Return the [X, Y] coordinate for the center point of the cell that contains the specified text.  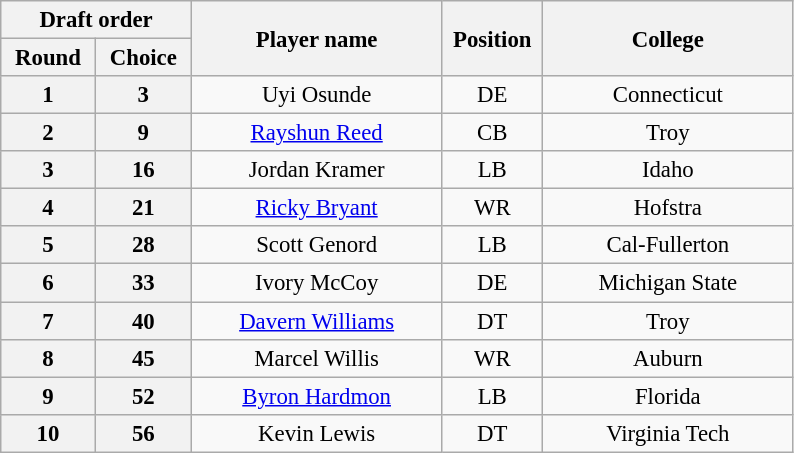
16 [143, 170]
52 [143, 396]
Uyi Osunde [316, 95]
45 [143, 358]
Hofstra [668, 208]
Player name [316, 38]
4 [48, 208]
Choice [143, 58]
Virginia Tech [668, 433]
7 [48, 321]
College [668, 38]
56 [143, 433]
1 [48, 95]
Auburn [668, 358]
CB [492, 133]
6 [48, 283]
8 [48, 358]
Cal-Fullerton [668, 245]
Rayshun Reed [316, 133]
Connecticut [668, 95]
Scott Genord [316, 245]
40 [143, 321]
28 [143, 245]
Jordan Kramer [316, 170]
Draft order [96, 20]
Idaho [668, 170]
Davern Williams [316, 321]
Ricky Bryant [316, 208]
Florida [668, 396]
Position [492, 38]
Marcel Willis [316, 358]
Ivory McCoy [316, 283]
2 [48, 133]
Michigan State [668, 283]
21 [143, 208]
10 [48, 433]
33 [143, 283]
5 [48, 245]
Byron Hardmon [316, 396]
Kevin Lewis [316, 433]
Round [48, 58]
